Output the [X, Y] coordinate of the center of the cell containing the given text.  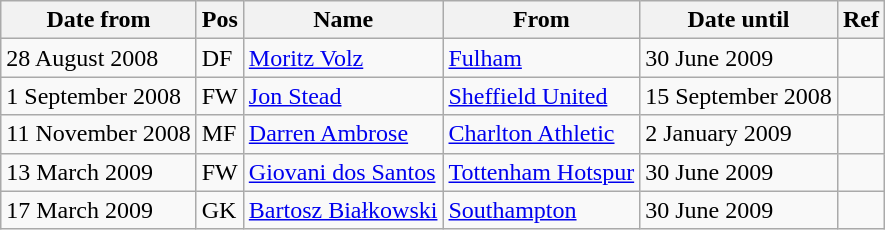
Charlton Athletic [542, 134]
Ref [860, 20]
Bartosz Białkowski [343, 210]
Darren Ambrose [343, 134]
Tottenham Hotspur [542, 172]
GK [220, 210]
Giovani dos Santos [343, 172]
Date until [739, 20]
Fulham [542, 58]
17 March 2009 [98, 210]
DF [220, 58]
Date from [98, 20]
Pos [220, 20]
15 September 2008 [739, 96]
1 September 2008 [98, 96]
13 March 2009 [98, 172]
Southampton [542, 210]
Name [343, 20]
11 November 2008 [98, 134]
From [542, 20]
MF [220, 134]
Moritz Volz [343, 58]
Jon Stead [343, 96]
2 January 2009 [739, 134]
Sheffield United [542, 96]
28 August 2008 [98, 58]
